Return [X, Y] of the center of cell containing provided text 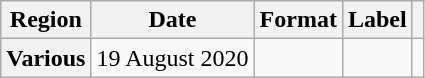
Label [377, 20]
19 August 2020 [172, 58]
Various [46, 58]
Date [172, 20]
Region [46, 20]
Format [298, 20]
